Return (x, y) of the center of cell containing provided text 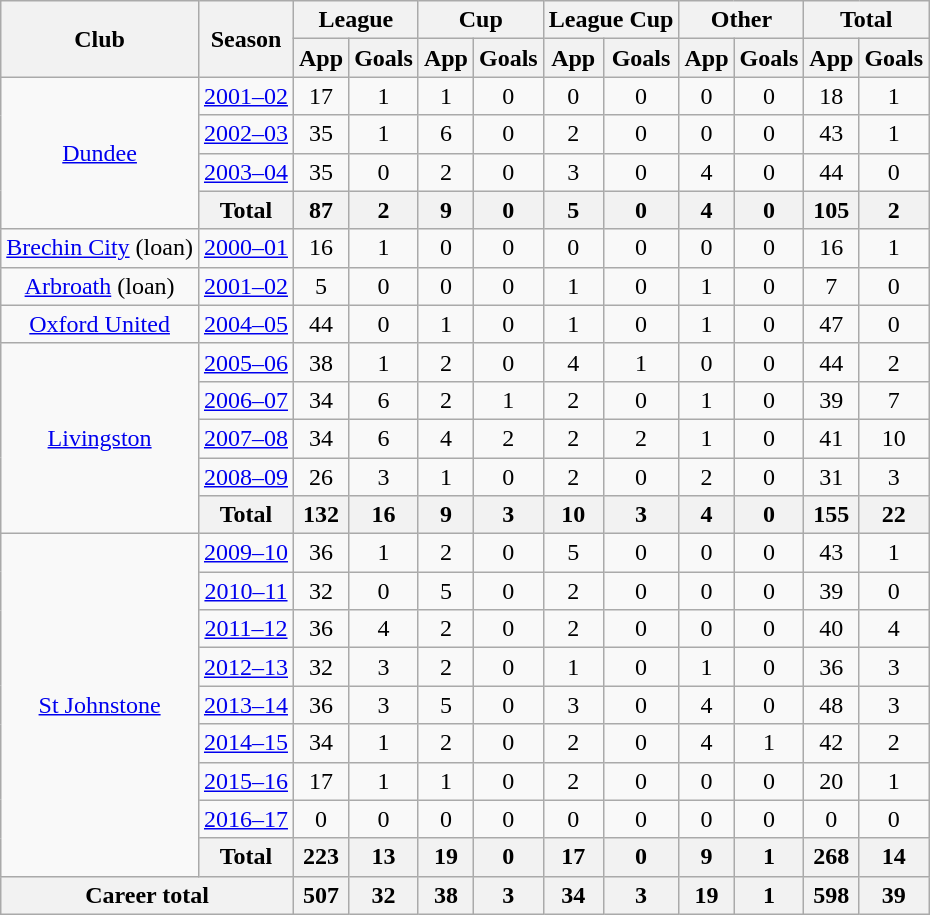
2011–12 (246, 629)
2006–07 (246, 400)
Career total (148, 895)
105 (832, 210)
268 (832, 857)
155 (832, 515)
Oxford United (100, 324)
223 (322, 857)
Arbroath (loan) (100, 286)
2008–09 (246, 477)
47 (832, 324)
40 (832, 629)
Brechin City (loan) (100, 248)
Livingston (100, 438)
14 (894, 857)
2005–06 (246, 362)
Club (100, 39)
2009–10 (246, 553)
2007–08 (246, 438)
2016–17 (246, 819)
18 (832, 96)
2010–11 (246, 591)
132 (322, 515)
2014–15 (246, 743)
2002–03 (246, 134)
St Johnstone (100, 706)
League (356, 20)
507 (322, 895)
2003–04 (246, 172)
48 (832, 705)
26 (322, 477)
2012–13 (246, 667)
2015–16 (246, 781)
87 (322, 210)
598 (832, 895)
2013–14 (246, 705)
Season (246, 39)
Other (742, 20)
20 (832, 781)
13 (384, 857)
22 (894, 515)
2004–05 (246, 324)
42 (832, 743)
League Cup (611, 20)
Dundee (100, 153)
2000–01 (246, 248)
31 (832, 477)
41 (832, 438)
Cup (480, 20)
